For the text-containing cell, return its midpoint in [X, Y] coordinate format. 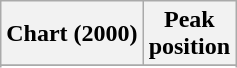
Chart (2000) [72, 34]
Peakposition [189, 34]
